Extract the [x, y] coordinate from the center of the cell holding the provided text.  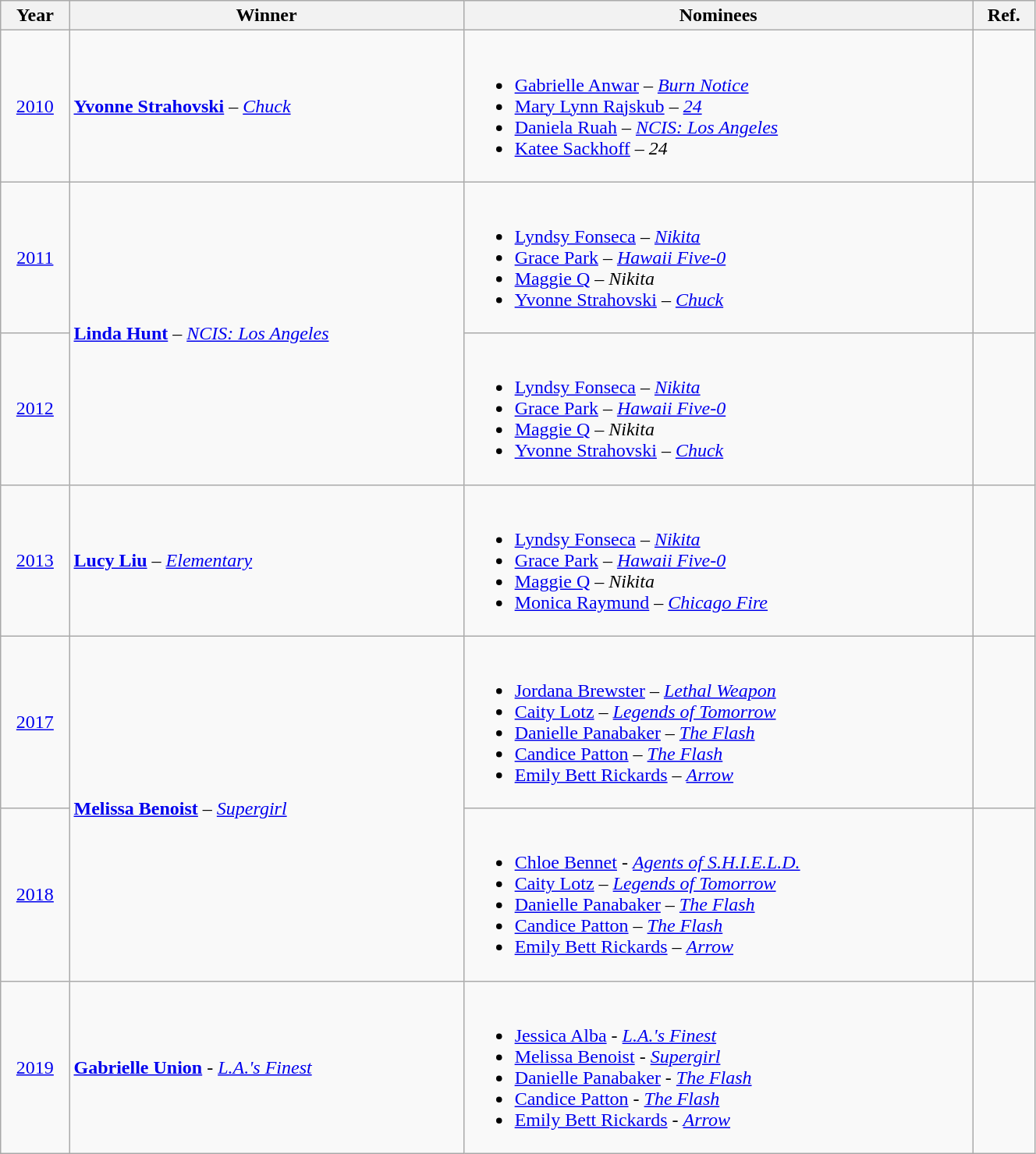
Lyndsy Fonseca – NikitaGrace Park – Hawaii Five-0Maggie Q – NikitaMonica Raymund – Chicago Fire [718, 560]
Winner [267, 16]
Year [35, 16]
2010 [35, 106]
Ref. [1003, 16]
Gabrielle Union - L.A.'s Finest [267, 1067]
2012 [35, 409]
2019 [35, 1067]
Jordana Brewster – Lethal WeaponCaity Lotz – Legends of TomorrowDanielle Panabaker – The FlashCandice Patton – The FlashEmily Bett Rickards – Arrow [718, 723]
Gabrielle Anwar – Burn NoticeMary Lynn Rajskub – 24Daniela Ruah – NCIS: Los AngelesKatee Sackhoff – 24 [718, 106]
Lucy Liu – Elementary [267, 560]
Jessica Alba - L.A.'s FinestMelissa Benoist - SupergirlDanielle Panabaker - The FlashCandice Patton - The FlashEmily Bett Rickards - Arrow [718, 1067]
2013 [35, 560]
Linda Hunt – NCIS: Los Angeles [267, 333]
Yvonne Strahovski – Chuck [267, 106]
2017 [35, 723]
2011 [35, 257]
Melissa Benoist – Supergirl [267, 808]
2018 [35, 894]
Nominees [718, 16]
